Detect which cell encompasses the target text, then output its (X, Y) center coordinate. 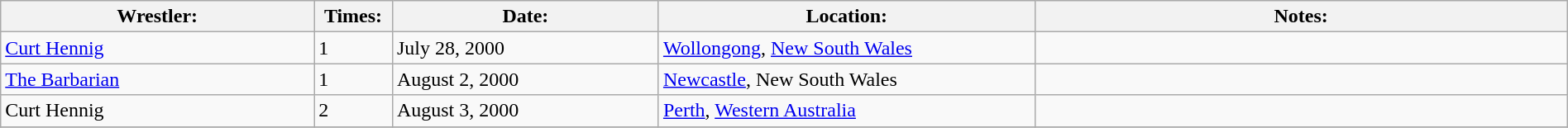
August 3, 2000 (525, 111)
Times: (354, 17)
Perth, Western Australia (847, 111)
The Barbarian (157, 79)
Date: (525, 17)
Notes: (1301, 17)
Location: (847, 17)
August 2, 2000 (525, 79)
Newcastle, New South Wales (847, 79)
July 28, 2000 (525, 48)
Wollongong, New South Wales (847, 48)
Wrestler: (157, 17)
2 (354, 111)
